From the cell containing the given text, extract its center point as [x, y] coordinate. 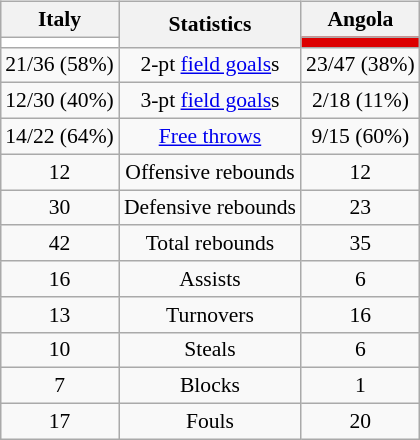
23/47 (38%) [360, 65]
13 [60, 314]
42 [60, 243]
10 [60, 350]
9/15 (60%) [360, 136]
14/22 (64%) [60, 136]
1 [360, 386]
Defensive rebounds [210, 208]
7 [60, 386]
Turnovers [210, 314]
Offensive rebounds [210, 172]
2/18 (11%) [360, 101]
3-pt field goalss [210, 101]
23 [360, 208]
20 [360, 421]
30 [60, 208]
Blocks [210, 386]
17 [60, 421]
2-pt field goalss [210, 65]
12/30 (40%) [60, 101]
Assists [210, 279]
Angola [360, 19]
21/36 (58%) [60, 65]
Statistics [210, 24]
35 [360, 243]
Italy [60, 19]
Free throws [210, 136]
Total rebounds [210, 243]
Steals [210, 350]
Fouls [210, 421]
